Return the (X, Y) coordinate for the center point of the cell that contains the specified text.  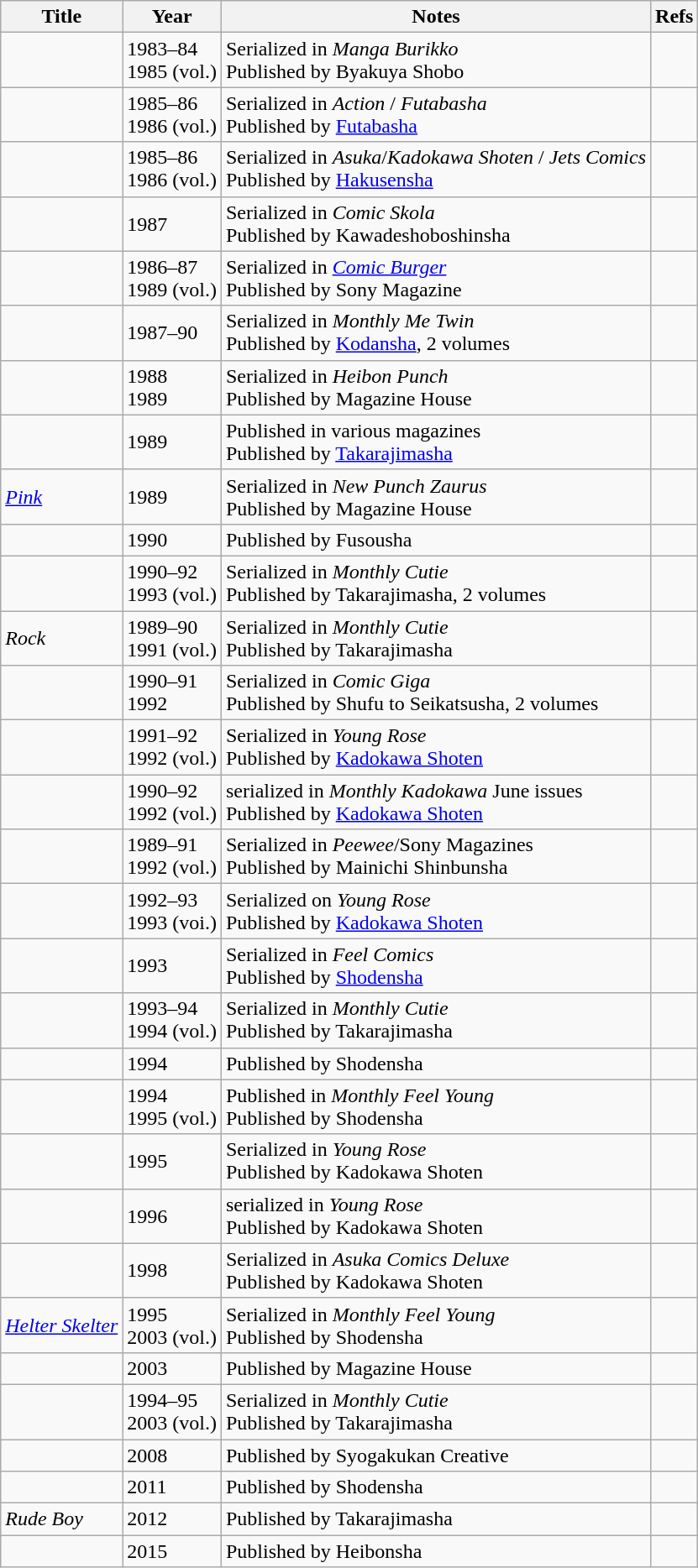
Serialized in New Punch ZaurusPublished by Magazine House (435, 497)
1990 (172, 540)
1989–911992 (vol.) (172, 856)
Serialized in Feel ComicsPublished by Shodensha (435, 965)
serialized in Monthly Kadokawa June issuesPublished by Kadokawa Shoten (435, 802)
1995 (172, 1162)
Published by Fusousha (435, 540)
1994 (172, 1064)
Rock (62, 638)
1992–931993 (voi.) (172, 912)
1993–941994 (vol.) (172, 1021)
Serialized in Action / FutabashaPublished by Futabasha (435, 114)
serialized in Young RosePublished by Kadokawa Shoten (435, 1215)
Helter Skelter (62, 1325)
Serialized in Monthly Feel YoungPublished by Shodensha (435, 1325)
Serialized in Manga BurikkoPublished by Byakuya Shobo (435, 60)
Published by Syogakukan Creative (435, 1455)
Serialized on Young RosePublished by Kadokawa Shoten (435, 912)
Published in Monthly Feel YoungPublished by Shodensha (435, 1106)
Year (172, 17)
Published by Heibonsha (435, 1551)
Refs (674, 17)
1990–921993 (vol.) (172, 583)
2003 (172, 1368)
2008 (172, 1455)
Title (62, 17)
Published in various magazines Published by Takarajimasha (435, 442)
1990–921992 (vol.) (172, 802)
Serialized in Asuka Comics DeluxePublished by Kadokawa Shoten (435, 1271)
1993 (172, 965)
1990–911992 (172, 693)
1986–871989 (vol.) (172, 279)
Published by Takarajimasha (435, 1519)
1987–90 (172, 332)
Serialized in Comic GigaPublished by Shufu to Seikatsusha, 2 volumes (435, 693)
1991–921992 (vol.) (172, 747)
Serialized in Monthly CutiePublished by Takarajimasha, 2 volumes (435, 583)
Serialized in Comic SkolaPublished by Kawadeshoboshinsha (435, 223)
1989–901991 (vol.) (172, 638)
1987 (172, 223)
2011 (172, 1487)
2012 (172, 1519)
Serialized in Heibon PunchPublished by Magazine House (435, 388)
19881989 (172, 388)
1983–841985 (vol.) (172, 60)
2015 (172, 1551)
19941995 (vol.) (172, 1106)
Serialized in Monthly Me TwinPublished by Kodansha, 2 volumes (435, 332)
Published by Magazine House (435, 1368)
Pink (62, 497)
1994–952003 (vol.) (172, 1412)
Rude Boy (62, 1519)
Notes (435, 17)
Serialized in Asuka/Kadokawa Shoten / Jets ComicsPublished by Hakusensha (435, 170)
Serialized in Peewee/Sony MagazinesPublished by Mainichi Shinbunsha (435, 856)
1998 (172, 1271)
19952003 (vol.) (172, 1325)
1996 (172, 1215)
Serialized in Comic BurgerPublished by Sony Magazine (435, 279)
